For the text-containing cell, return its midpoint in [X, Y] coordinate format. 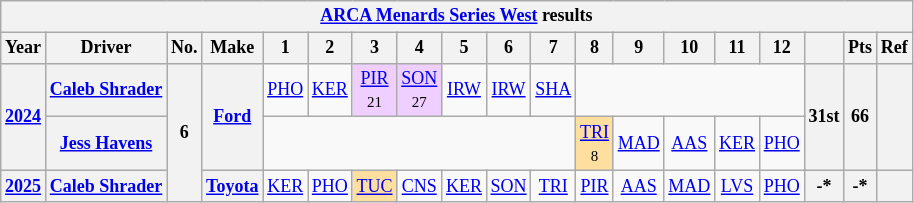
8 [595, 48]
31st [824, 116]
SHA [554, 90]
2 [330, 48]
Pts [860, 48]
Ford [232, 116]
PIR [595, 186]
1 [286, 48]
Driver [106, 48]
12 [782, 48]
Ref [894, 48]
TUC [374, 186]
10 [690, 48]
7 [554, 48]
Jess Havens [106, 144]
CNS [420, 186]
LVS [738, 186]
Year [24, 48]
Toyota [232, 186]
No. [184, 48]
2025 [24, 186]
3 [374, 48]
PIR21 [374, 90]
Make [232, 48]
SON [508, 186]
ARCA Menards Series West results [456, 16]
4 [420, 48]
SON27 [420, 90]
9 [638, 48]
11 [738, 48]
5 [464, 48]
66 [860, 116]
TRI [554, 186]
TRI8 [595, 144]
2024 [24, 116]
